Search for the cell housing the specified text and yield its (x, y) center coordinate. 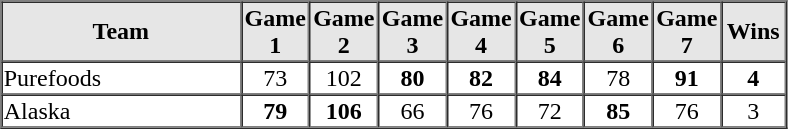
106 (344, 110)
Game 5 (550, 32)
78 (618, 78)
4 (753, 78)
Alaska (121, 110)
84 (550, 78)
85 (618, 110)
Purefoods (121, 78)
Game 2 (344, 32)
Wins (753, 32)
3 (753, 110)
79 (276, 110)
Game 6 (618, 32)
Game 1 (276, 32)
Team (121, 32)
102 (344, 78)
Game 7 (688, 32)
66 (412, 110)
Game 4 (482, 32)
91 (688, 78)
73 (276, 78)
80 (412, 78)
72 (550, 110)
82 (482, 78)
Game 3 (412, 32)
